Search for the cell housing the specified text and yield its (X, Y) center coordinate. 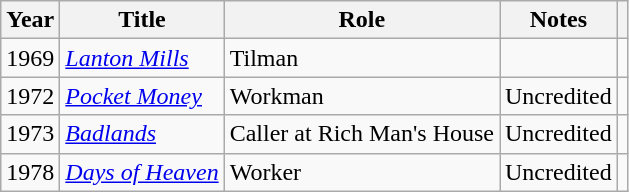
Days of Heaven (142, 172)
Caller at Rich Man's House (362, 134)
Pocket Money (142, 96)
Worker (362, 172)
1973 (30, 134)
Notes (559, 20)
1978 (30, 172)
1972 (30, 96)
Lanton Mills (142, 58)
Title (142, 20)
Tilman (362, 58)
Year (30, 20)
Role (362, 20)
Badlands (142, 134)
Workman (362, 96)
1969 (30, 58)
